Locate the cell with the specified text and output its [x, y] center coordinate. 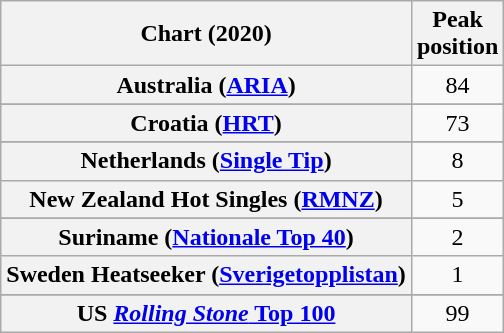
73 [457, 123]
2 [457, 237]
Australia (ARIA) [206, 85]
Chart (2020) [206, 34]
84 [457, 85]
1 [457, 275]
5 [457, 199]
US Rolling Stone Top 100 [206, 313]
Sweden Heatseeker (Sverigetopplistan) [206, 275]
Suriname (Nationale Top 40) [206, 237]
Croatia (HRT) [206, 123]
99 [457, 313]
Peakposition [457, 34]
New Zealand Hot Singles (RMNZ) [206, 199]
Netherlands (Single Tip) [206, 161]
8 [457, 161]
